From the cell containing the given text, extract its center point as [X, Y] coordinate. 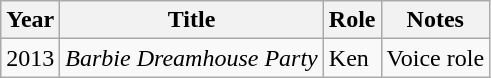
Title [192, 20]
2013 [30, 58]
Barbie Dreamhouse Party [192, 58]
Ken [352, 58]
Role [352, 20]
Year [30, 20]
Voice role [436, 58]
Notes [436, 20]
